Output the [X, Y] coordinate of the center of the cell containing the given text.  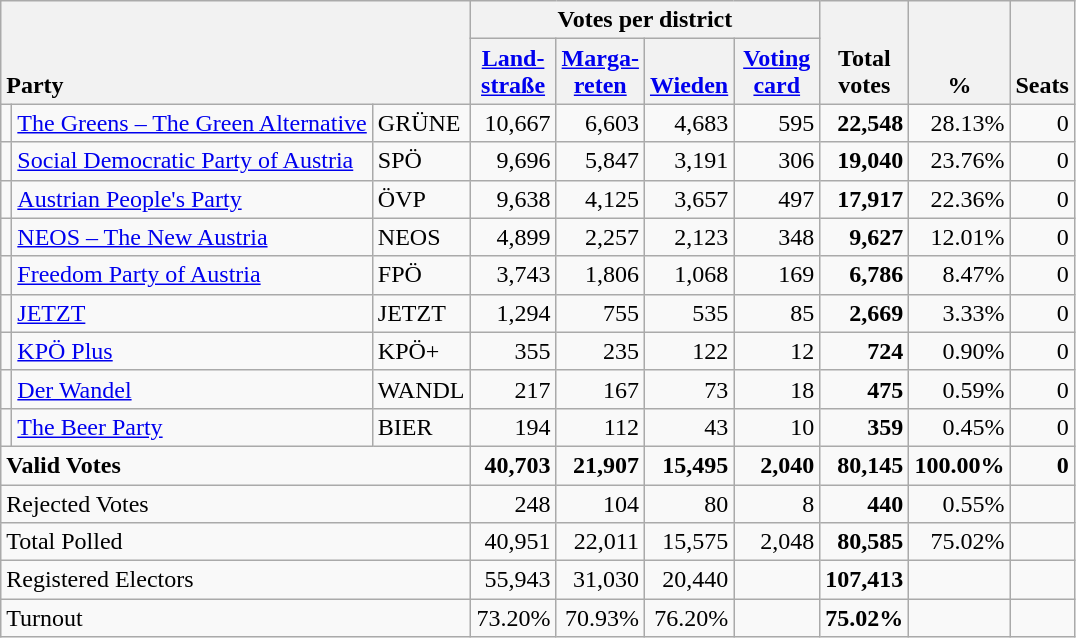
31,030 [600, 580]
4,899 [513, 237]
20,440 [688, 580]
Rejected Votes [236, 503]
15,575 [688, 542]
0.45% [960, 427]
KPÖ Plus [192, 351]
Totalvotes [864, 52]
GRÜNE [421, 123]
8.47% [960, 275]
104 [600, 503]
Valid Votes [236, 465]
WANDL [421, 389]
80,585 [864, 542]
Freedom Party of Austria [192, 275]
NEOS [421, 237]
2,040 [777, 465]
FPÖ [421, 275]
85 [777, 313]
8 [777, 503]
% [960, 52]
22,548 [864, 123]
12.01% [960, 237]
755 [600, 313]
2,669 [864, 313]
18 [777, 389]
Party [236, 52]
0.90% [960, 351]
40,951 [513, 542]
80 [688, 503]
9,638 [513, 199]
21,907 [600, 465]
KPÖ+ [421, 351]
22.36% [960, 199]
107,413 [864, 580]
55,943 [513, 580]
NEOS – The New Austria [192, 237]
23.76% [960, 161]
SPÖ [421, 161]
169 [777, 275]
6,603 [600, 123]
100.00% [960, 465]
0.59% [960, 389]
4,125 [600, 199]
112 [600, 427]
Votingcard [777, 72]
535 [688, 313]
359 [864, 427]
3,743 [513, 275]
10,667 [513, 123]
1,068 [688, 275]
122 [688, 351]
9,696 [513, 161]
2,257 [600, 237]
3,657 [688, 199]
1,294 [513, 313]
12 [777, 351]
19,040 [864, 161]
BIER [421, 427]
248 [513, 503]
355 [513, 351]
724 [864, 351]
440 [864, 503]
3.33% [960, 313]
Wieden [688, 72]
306 [777, 161]
43 [688, 427]
Der Wandel [192, 389]
The Greens – The Green Alternative [192, 123]
Social Democratic Party of Austria [192, 161]
Turnout [236, 618]
76.20% [688, 618]
22,011 [600, 542]
595 [777, 123]
28.13% [960, 123]
497 [777, 199]
Land-straße [513, 72]
70.93% [600, 618]
1,806 [600, 275]
194 [513, 427]
217 [513, 389]
Seats [1042, 52]
3,191 [688, 161]
40,703 [513, 465]
ÖVP [421, 199]
348 [777, 237]
73 [688, 389]
Marga-reten [600, 72]
167 [600, 389]
Votes per district [645, 20]
475 [864, 389]
73.20% [513, 618]
2,048 [777, 542]
0.55% [960, 503]
2,123 [688, 237]
6,786 [864, 275]
15,495 [688, 465]
17,917 [864, 199]
Registered Electors [236, 580]
Austrian People's Party [192, 199]
Total Polled [236, 542]
235 [600, 351]
9,627 [864, 237]
The Beer Party [192, 427]
4,683 [688, 123]
80,145 [864, 465]
5,847 [600, 161]
10 [777, 427]
